From the cell containing the given text, extract its center point as [X, Y] coordinate. 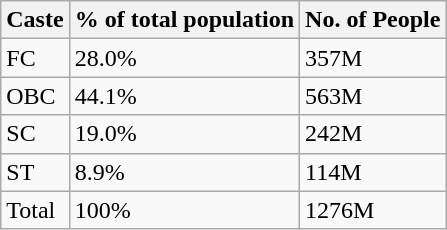
114M [373, 172]
357M [373, 58]
563M [373, 96]
ST [35, 172]
SC [35, 134]
28.0% [184, 58]
242M [373, 134]
% of total population [184, 20]
100% [184, 210]
8.9% [184, 172]
Caste [35, 20]
Total [35, 210]
FC [35, 58]
OBC [35, 96]
44.1% [184, 96]
19.0% [184, 134]
No. of People [373, 20]
1276M [373, 210]
